Capture the cell that displays the provided text and extract its (x, y) central coordinate. 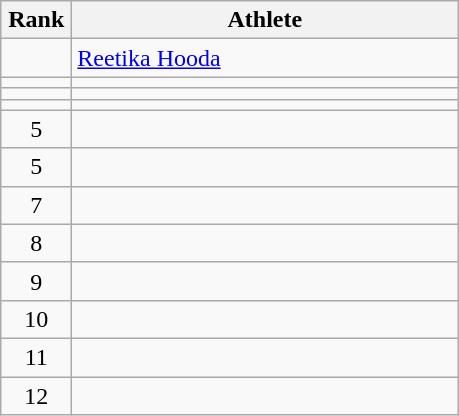
Rank (36, 20)
Athlete (265, 20)
8 (36, 243)
Reetika Hooda (265, 58)
7 (36, 205)
12 (36, 395)
11 (36, 357)
10 (36, 319)
9 (36, 281)
